Detect which cell encompasses the target text, then output its (x, y) center coordinate. 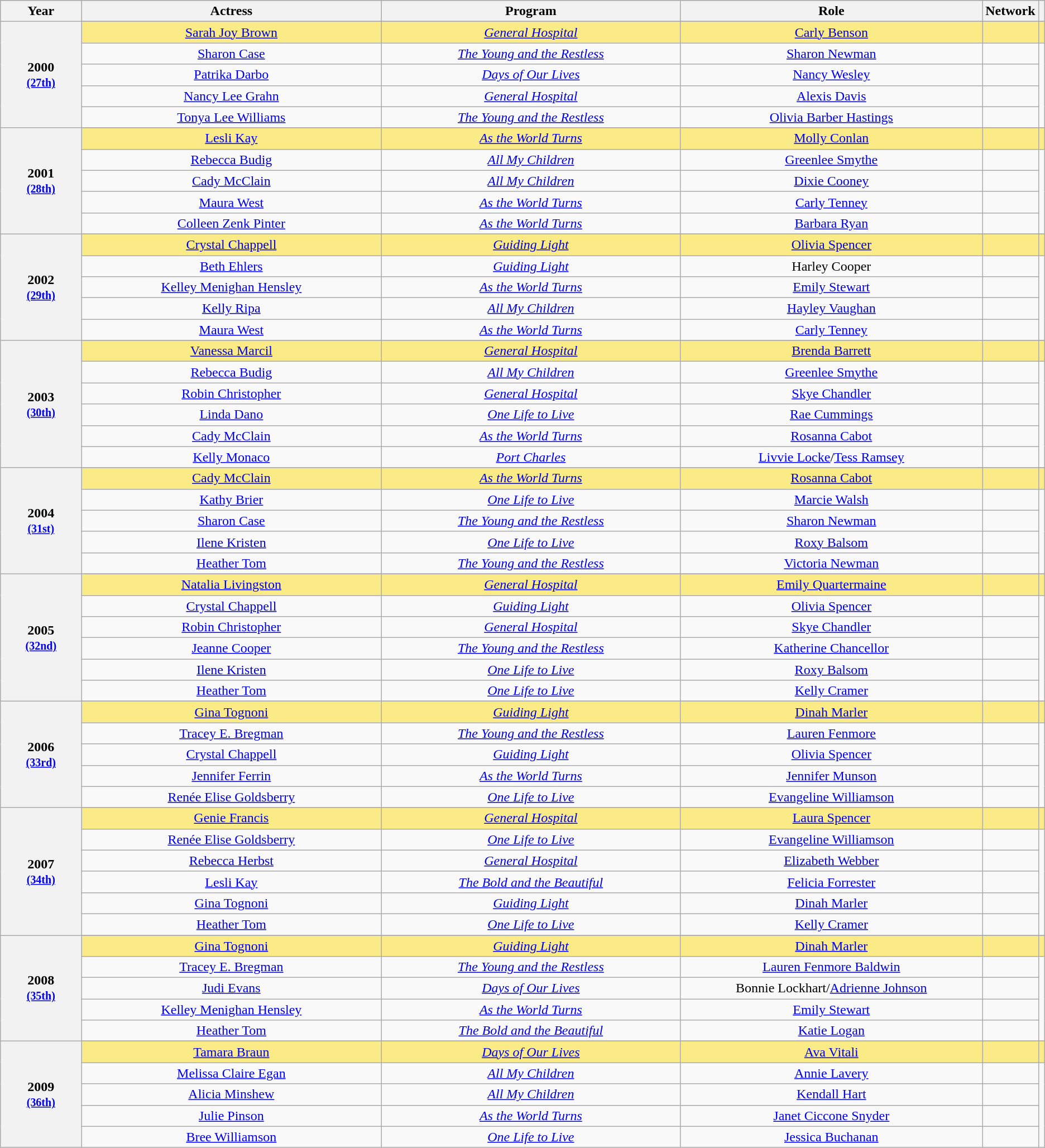
Brenda Barrett (832, 351)
Year (41, 11)
Janet Ciccone Snyder (832, 1116)
Genie Francis (231, 818)
Kelly Monaco (231, 457)
Jennifer Ferrin (231, 776)
2006 (33rd) (41, 755)
Bonnie Lockhart/Adrienne Johnson (832, 988)
Tonya Lee Williams (231, 117)
Annie Lavery (832, 1073)
Rae Cummings (832, 415)
Emily Quartermaine (832, 584)
2007 (34th) (41, 871)
Beth Ehlers (231, 266)
Olivia Barber Hastings (832, 117)
2002 (29th) (41, 287)
2008 (35th) (41, 988)
Program (531, 11)
Katherine Chancellor (832, 649)
Alicia Minshew (231, 1094)
2005 (32nd) (41, 637)
Vanessa Marcil (231, 351)
Colleen Zenk Pinter (231, 223)
Marcie Walsh (832, 499)
Katie Logan (832, 1031)
Bree Williamson (231, 1137)
Victoria Newman (832, 563)
Patrika Darbo (231, 75)
Jennifer Munson (832, 776)
Nancy Wesley (832, 75)
Nancy Lee Grahn (231, 96)
Harley Cooper (832, 266)
2009 (36th) (41, 1094)
Port Charles (531, 457)
Tamara Braun (231, 1052)
Actress (231, 11)
Linda Dano (231, 415)
Alexis Davis (832, 96)
Sarah Joy Brown (231, 32)
Carly Benson (832, 32)
Felicia Forrester (832, 882)
Laura Spencer (832, 818)
Role (832, 11)
2003 (30th) (41, 404)
Kelly Ripa (231, 309)
Livvie Locke/Tess Ramsey (832, 457)
Molly Conlan (832, 138)
Hayley Vaughan (832, 309)
Kendall Hart (832, 1094)
Barbara Ryan (832, 223)
Natalia Livingston (231, 584)
Kathy Brier (231, 499)
Melissa Claire Egan (231, 1073)
Judi Evans (231, 988)
Ava Vitali (832, 1052)
2001 (28th) (41, 181)
Elizabeth Webber (832, 861)
Lauren Fenmore (832, 733)
Lauren Fenmore Baldwin (832, 967)
2004 (31st) (41, 521)
Dixie Cooney (832, 181)
Rebecca Herbst (231, 861)
Network (1010, 11)
Julie Pinson (231, 1116)
Jeanne Cooper (231, 649)
Jessica Buchanan (832, 1137)
2000 (27th) (41, 75)
